Identify which cell holds the provided text, then report its [X, Y] central coordinate. 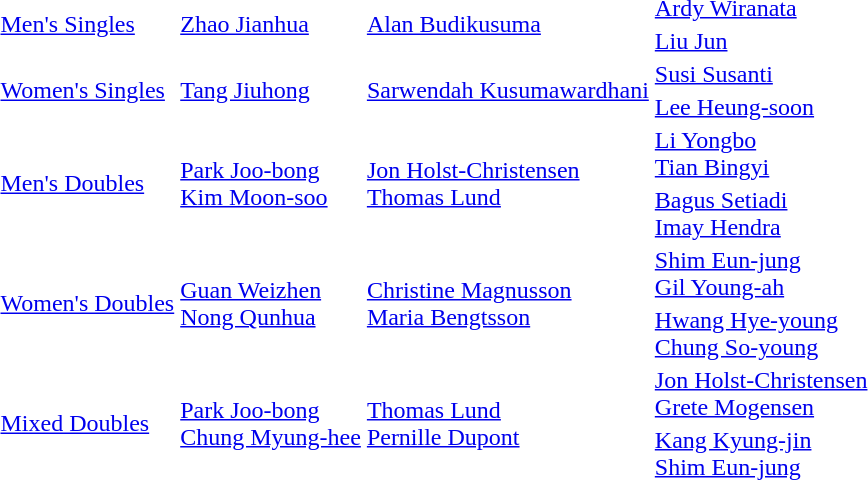
Christine Magnusson Maria Bengtsson [508, 304]
Guan Weizhen Nong Qunhua [271, 304]
Sarwendah Kusumawardhani [508, 90]
Jon Holst-Christensen Thomas Lund [508, 184]
Tang Jiuhong [271, 90]
Park Joo-bong Kim Moon-soo [271, 184]
